From the cell containing the given text, extract its center point as (X, Y) coordinate. 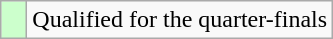
Qualified for the quarter-finals (180, 20)
